Provide the [X, Y] coordinate of the cell's center where the given text is located.  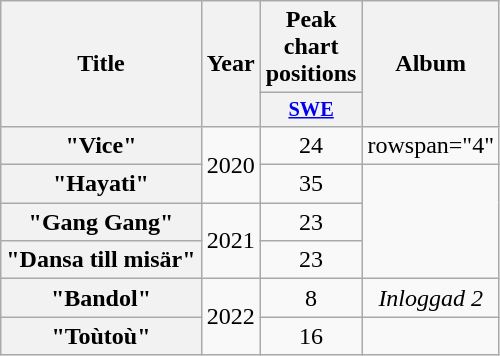
Inloggad 2 [431, 298]
2022 [230, 317]
"Toùtoù" [101, 336]
Peak chart positions [311, 47]
"Dansa till misär" [101, 260]
2021 [230, 241]
2020 [230, 164]
rowspan="4" [431, 145]
Title [101, 64]
"Gang Gang" [101, 222]
Year [230, 64]
16 [311, 336]
24 [311, 145]
35 [311, 184]
"Vice" [101, 145]
8 [311, 298]
"Hayati" [101, 184]
SWE [311, 110]
"Bandol" [101, 298]
Album [431, 64]
